Return the (x, y) coordinate for the center point of the cell that contains the specified text.  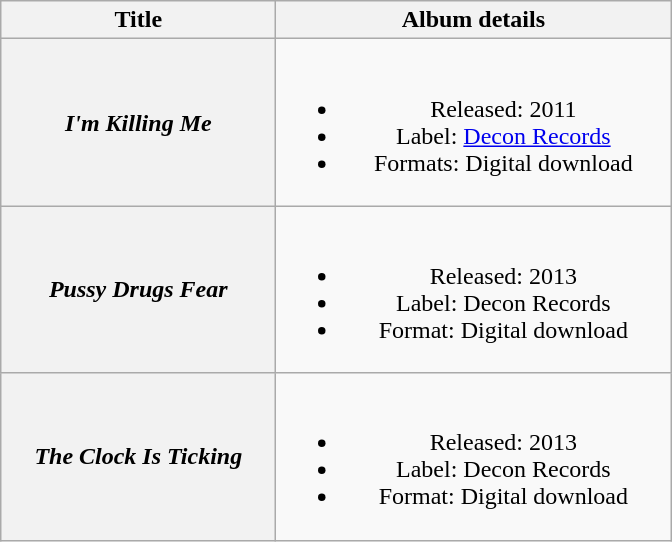
Released: 2011Label: Decon RecordsFormats: Digital download (474, 122)
Title (138, 20)
I'm Killing Me (138, 122)
Pussy Drugs Fear (138, 290)
The Clock Is Ticking (138, 456)
Album details (474, 20)
